Determine the (x, y) coordinate at the center of the cell enclosing the given text.  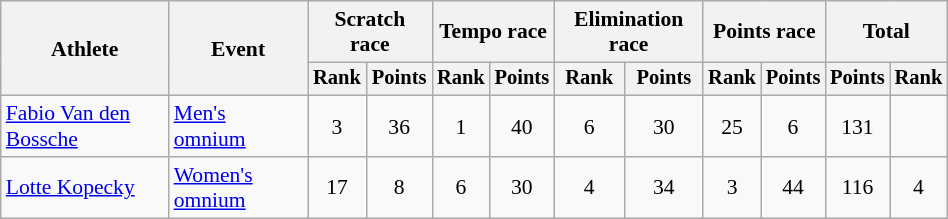
116 (857, 188)
Lotte Kopecky (85, 188)
Men's omnium (238, 126)
17 (338, 188)
8 (399, 188)
Athlete (85, 48)
Women's omnium (238, 188)
Elimination race (628, 32)
Scratch race (370, 32)
Event (238, 48)
Total (886, 32)
1 (461, 126)
131 (857, 126)
Points race (764, 32)
34 (664, 188)
40 (522, 126)
36 (399, 126)
44 (793, 188)
Fabio Van den Bossche (85, 126)
25 (732, 126)
Tempo race (493, 32)
